Determine the [X, Y] coordinate at the center of the cell enclosing the given text.  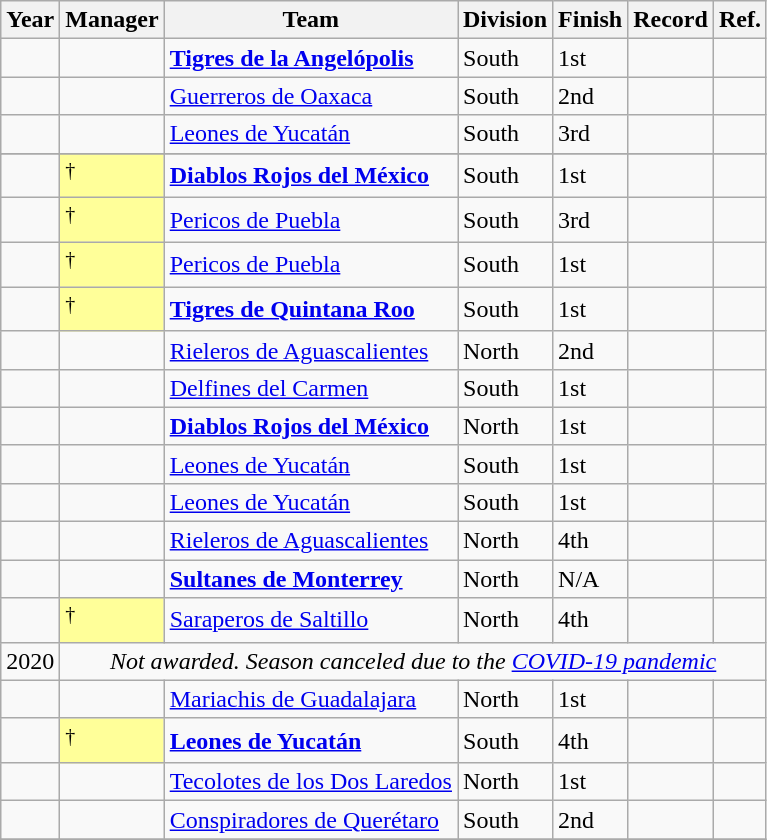
2020 [30, 661]
Saraperos de Saltillo [310, 620]
Ref. [740, 20]
Guerreros de Oaxaca [310, 96]
Team [310, 20]
Manager [112, 20]
Year [30, 20]
Tigres de la Angelópolis [310, 58]
Mariachis de Guadalajara [310, 699]
Tigres de Quintana Roo [310, 310]
N/A [590, 579]
Division [506, 20]
Record [671, 20]
Finish [590, 20]
Tecolotes de los Dos Laredos [310, 782]
Sultanes de Monterrey [310, 579]
Conspiradores de Querétaro [310, 820]
Not awarded. Season canceled due to the COVID-19 pandemic [414, 661]
Delfines del Carmen [310, 388]
